Determine the (X, Y) coordinate at the center of the cell enclosing the given text.  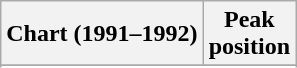
Peakposition (249, 34)
Chart (1991–1992) (102, 34)
